Determine the (X, Y) coordinate at the center of the cell enclosing the given text.  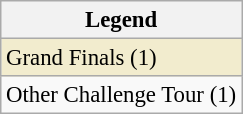
Grand Finals (1) (122, 58)
Other Challenge Tour (1) (122, 95)
Legend (122, 20)
